Output the (X, Y) coordinate of the center of the cell containing the given text.  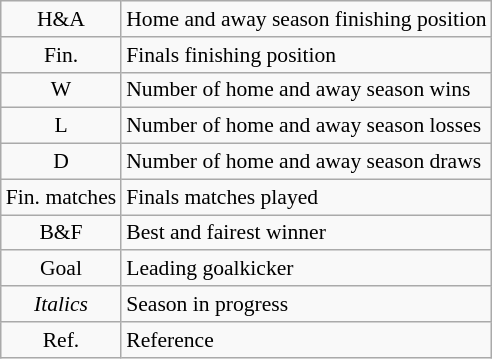
Goal (61, 269)
Leading goalkicker (306, 269)
Fin. (61, 55)
Finals finishing position (306, 55)
Fin. matches (61, 197)
B&F (61, 233)
Home and away season finishing position (306, 19)
Finals matches played (306, 197)
Number of home and away season draws (306, 162)
D (61, 162)
L (61, 126)
Number of home and away season wins (306, 90)
Season in progress (306, 304)
Italics (61, 304)
W (61, 90)
H&A (61, 19)
Ref. (61, 340)
Reference (306, 340)
Number of home and away season losses (306, 126)
Best and fairest winner (306, 233)
